Determine the (X, Y) coordinate at the center of the cell enclosing the given text.  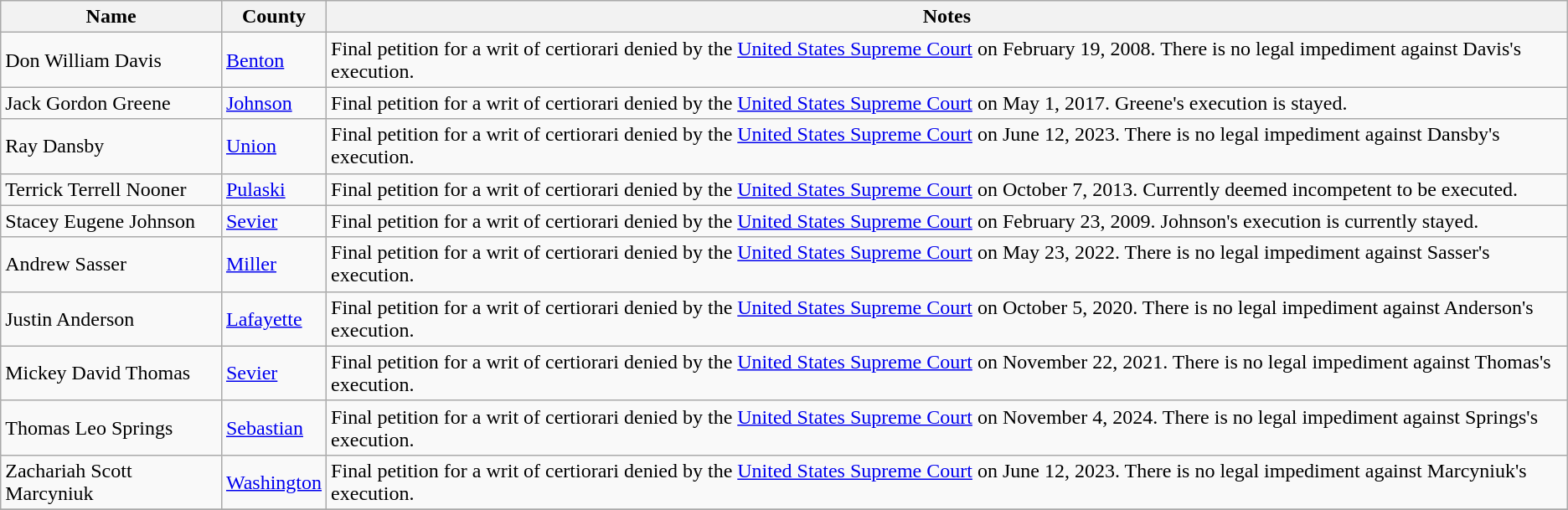
Washington (273, 482)
Final petition for a writ of certiorari denied by the United States Supreme Court on May 1, 2017. Greene's execution is stayed. (947, 103)
Andrew Sasser (111, 265)
Thomas Leo Springs (111, 427)
Pulaski (273, 189)
Mickey David Thomas (111, 373)
Lafayette (273, 318)
Ray Dansby (111, 146)
Benton (273, 60)
Jack Gordon Greene (111, 103)
Final petition for a writ of certiorari denied by the United States Supreme Court on February 23, 2009. Johnson's execution is currently stayed. (947, 221)
Justin Anderson (111, 318)
Miller (273, 265)
Final petition for a writ of certiorari denied by the United States Supreme Court on October 7, 2013. Currently deemed incompetent to be executed. (947, 189)
County (273, 17)
Notes (947, 17)
Union (273, 146)
Johnson (273, 103)
Don William Davis (111, 60)
Zachariah Scott Marcyniuk (111, 482)
Name (111, 17)
Sebastian (273, 427)
Stacey Eugene Johnson (111, 221)
Terrick Terrell Nooner (111, 189)
